Find where the given text appears and provide that cell's center as [X, Y] coordinate. 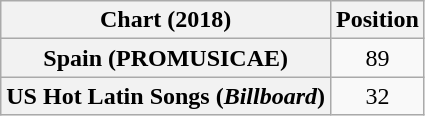
Spain (PROMUSICAE) [166, 58]
US Hot Latin Songs (Billboard) [166, 96]
Position [378, 20]
32 [378, 96]
Chart (2018) [166, 20]
89 [378, 58]
